Provide the (x, y) coordinate of the cell's center where the given text is located.  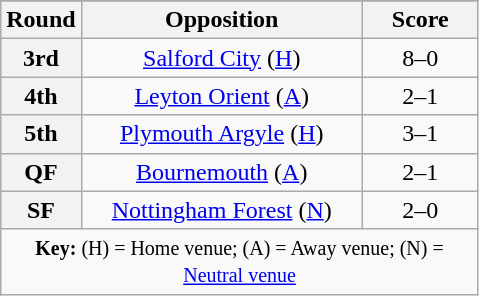
8–0 (420, 58)
Leyton Orient (A) (222, 96)
3–1 (420, 134)
Opposition (222, 20)
Salford City (H) (222, 58)
Plymouth Argyle (H) (222, 134)
5th (41, 134)
4th (41, 96)
3rd (41, 58)
SF (41, 210)
Bournemouth (A) (222, 172)
2–0 (420, 210)
Round (41, 20)
Key: (H) = Home venue; (A) = Away venue; (N) = Neutral venue (240, 262)
QF (41, 172)
Score (420, 20)
Nottingham Forest (N) (222, 210)
